From the cell containing the given text, extract its center point as (x, y) coordinate. 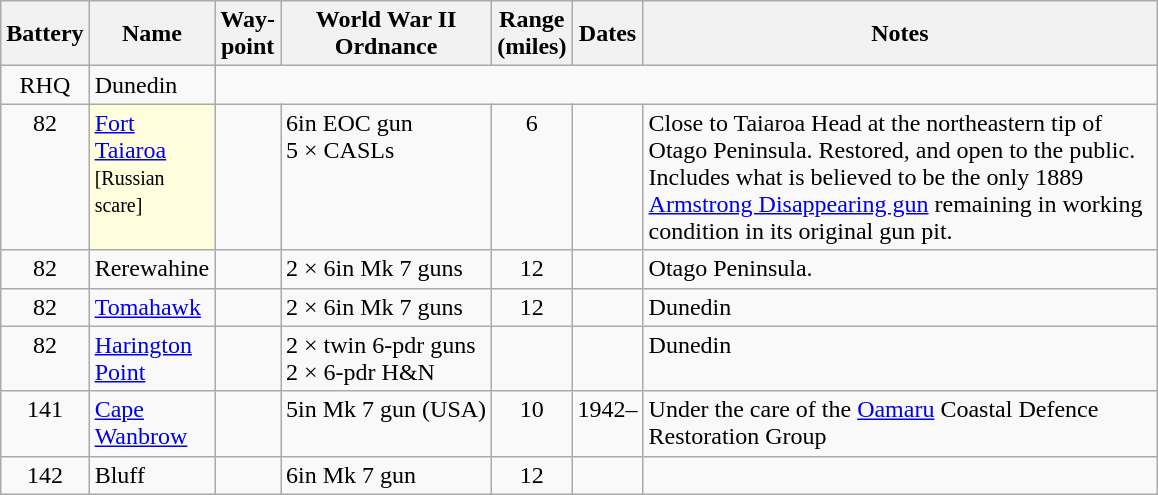
5in Mk 7 gun (USA) (386, 424)
Battery (45, 34)
Way-point (248, 34)
Cape Wanbrow (152, 424)
RHQ (45, 85)
6in Mk 7 gun (386, 475)
World War IIOrdnance (386, 34)
Harington Point (152, 358)
6in EOC gun5 × CASLs (386, 177)
2 × twin 6-pdr guns2 × 6-pdr H&N (386, 358)
141 (45, 424)
Tomahawk (152, 307)
6 (532, 177)
Fort Taiaroa[Russian scare] (152, 177)
Dates (608, 34)
Under the care of the Oamaru Coastal Defence Restoration Group (900, 424)
Name (152, 34)
142 (45, 475)
Range(miles) (532, 34)
Bluff (152, 475)
10 (532, 424)
1942– (608, 424)
Rerewahine (152, 269)
Notes (900, 34)
Otago Peninsula. (900, 269)
